From the cell containing the given text, extract its center point as (X, Y) coordinate. 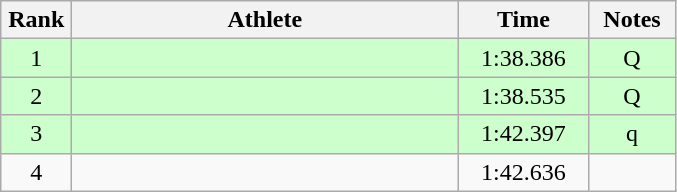
Athlete (265, 20)
Notes (632, 20)
Time (524, 20)
q (632, 134)
Rank (36, 20)
2 (36, 96)
1 (36, 58)
1:42.636 (524, 172)
1:38.535 (524, 96)
3 (36, 134)
4 (36, 172)
1:42.397 (524, 134)
1:38.386 (524, 58)
